Output the [X, Y] coordinate of the center of the cell containing the given text.  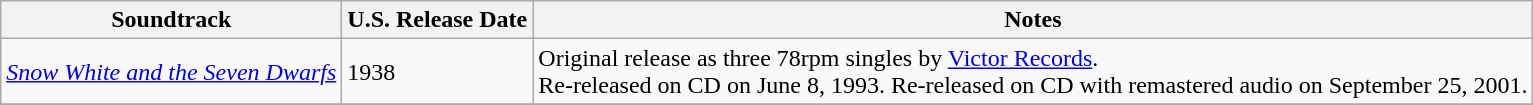
1938 [438, 72]
Soundtrack [172, 20]
U.S. Release Date [438, 20]
Snow White and the Seven Dwarfs [172, 72]
Notes [1033, 20]
